Locate the cell with the specified text and output its (x, y) center coordinate. 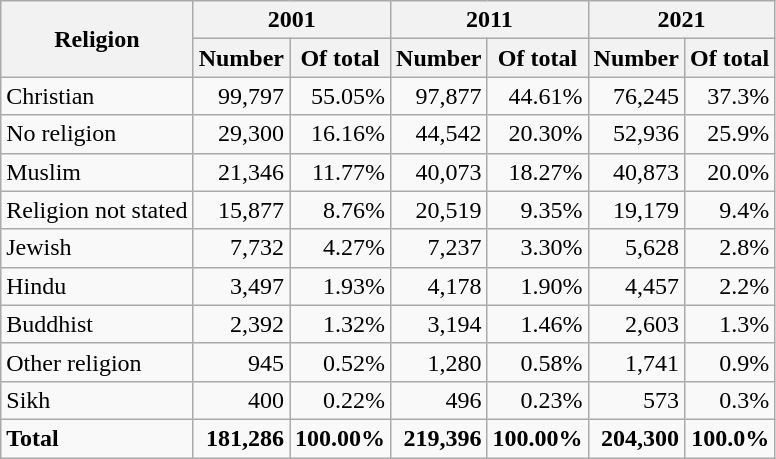
20.30% (538, 134)
4,178 (439, 286)
44,542 (439, 134)
0.22% (340, 400)
219,396 (439, 438)
29,300 (241, 134)
Total (97, 438)
No religion (97, 134)
1,280 (439, 362)
Religion (97, 39)
1.3% (729, 324)
9.4% (729, 210)
204,300 (636, 438)
400 (241, 400)
40,073 (439, 172)
4,457 (636, 286)
0.23% (538, 400)
4.27% (340, 248)
0.52% (340, 362)
37.3% (729, 96)
44.61% (538, 96)
1,741 (636, 362)
2.8% (729, 248)
15,877 (241, 210)
40,873 (636, 172)
2.2% (729, 286)
52,936 (636, 134)
18.27% (538, 172)
55.05% (340, 96)
2021 (682, 20)
100.0% (729, 438)
2,603 (636, 324)
945 (241, 362)
5,628 (636, 248)
8.76% (340, 210)
Buddhist (97, 324)
3.30% (538, 248)
Jewish (97, 248)
1.32% (340, 324)
9.35% (538, 210)
2001 (292, 20)
0.3% (729, 400)
7,732 (241, 248)
1.93% (340, 286)
76,245 (636, 96)
2011 (490, 20)
Other religion (97, 362)
2,392 (241, 324)
7,237 (439, 248)
0.9% (729, 362)
19,179 (636, 210)
25.9% (729, 134)
20.0% (729, 172)
21,346 (241, 172)
Muslim (97, 172)
181,286 (241, 438)
496 (439, 400)
97,877 (439, 96)
0.58% (538, 362)
Sikh (97, 400)
573 (636, 400)
1.90% (538, 286)
11.77% (340, 172)
Hindu (97, 286)
3,194 (439, 324)
3,497 (241, 286)
Religion not stated (97, 210)
99,797 (241, 96)
1.46% (538, 324)
16.16% (340, 134)
Christian (97, 96)
20,519 (439, 210)
